Scan for the cell matching the given text and deliver its (x, y) coordinate at center. 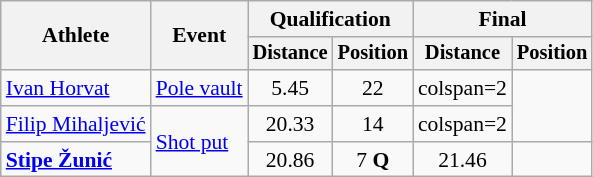
22 (373, 88)
14 (373, 124)
Ivan Horvat (76, 88)
Qualification (330, 19)
Final (502, 19)
Filip Mihaljević (76, 124)
20.33 (290, 124)
Pole vault (200, 88)
5.45 (290, 88)
Shot put (200, 142)
Athlete (76, 36)
Event (200, 36)
